Pinpoint the cell where the given text exists, returning its (X, Y) midpoint coordinate. 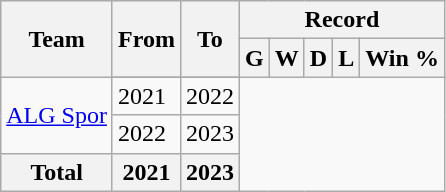
Team (57, 39)
From (146, 39)
Record (342, 20)
Total (57, 172)
G (254, 58)
Win % (402, 58)
ALG Spor (57, 115)
To (210, 39)
W (286, 58)
D (318, 58)
L (346, 58)
